Search for the cell housing the specified text and yield its (x, y) center coordinate. 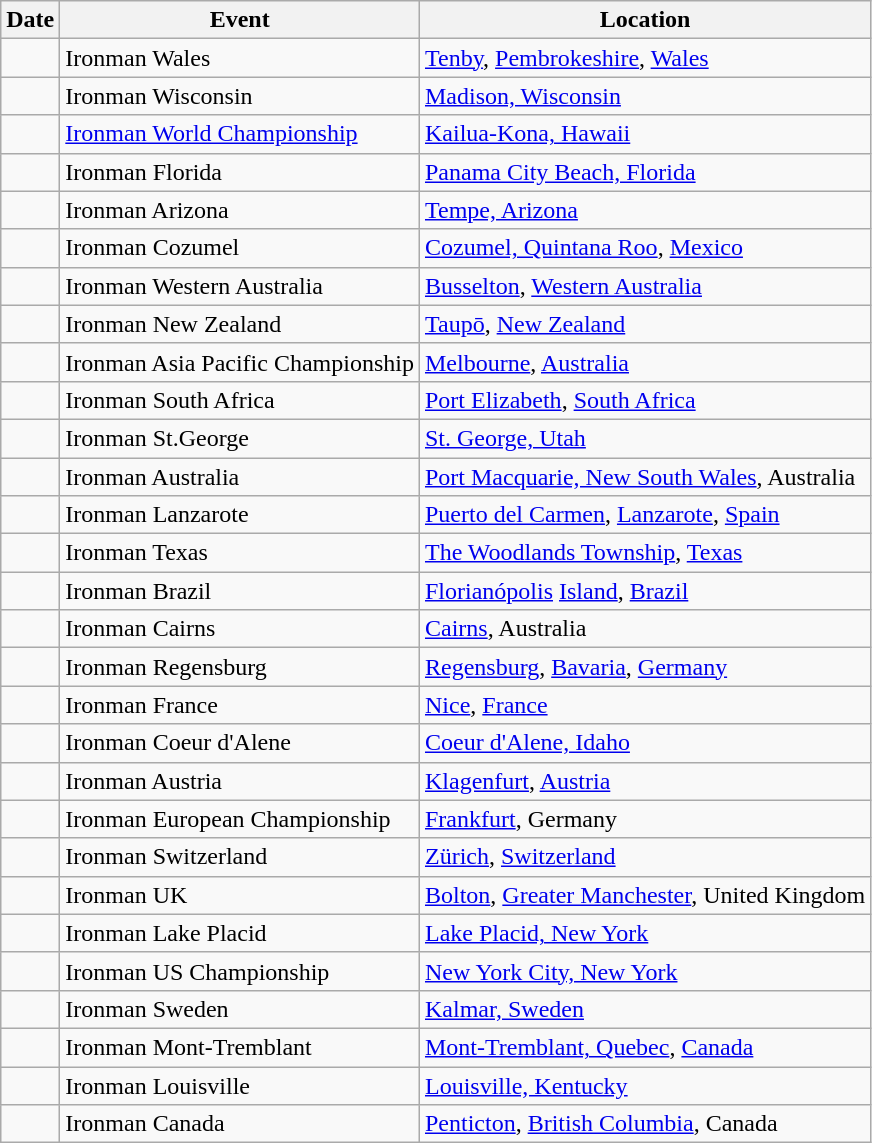
Panama City Beach, Florida (644, 172)
Bolton, Greater Manchester, United Kingdom (644, 895)
Event (240, 20)
Ironman Brazil (240, 591)
Ironman France (240, 705)
Tempe, Arizona (644, 210)
Port Elizabeth, South Africa (644, 400)
Ironman Coeur d'Alene (240, 743)
Taupō, New Zealand (644, 324)
Klagenfurt, Austria (644, 781)
Lake Placid, New York (644, 933)
Tenby, Pembrokeshire, Wales (644, 58)
Ironman Canada (240, 1124)
Frankfurt, Germany (644, 819)
Location (644, 20)
Ironman World Championship (240, 134)
Ironman Austria (240, 781)
Ironman European Championship (240, 819)
Ironman Lanzarote (240, 515)
Ironman UK (240, 895)
Ironman Mont-Tremblant (240, 1047)
Ironman South Africa (240, 400)
Ironman Louisville (240, 1085)
Kalmar, Sweden (644, 1009)
Ironman St.George (240, 438)
Ironman Western Australia (240, 286)
Date (30, 20)
Florianópolis Island, Brazil (644, 591)
St. George, Utah (644, 438)
Mont-Tremblant, Quebec, Canada (644, 1047)
Cairns, Australia (644, 629)
Busselton, Western Australia (644, 286)
Zürich, Switzerland (644, 857)
Ironman Switzerland (240, 857)
Ironman Regensburg (240, 667)
Cozumel, Quintana Roo, Mexico (644, 248)
Ironman Lake Placid (240, 933)
Ironman New Zealand (240, 324)
Ironman US Championship (240, 971)
Ironman Sweden (240, 1009)
Ironman Wisconsin (240, 96)
Regensburg, Bavaria, Germany (644, 667)
Kailua-Kona, Hawaii (644, 134)
Puerto del Carmen, Lanzarote, Spain (644, 515)
The Woodlands Township, Texas (644, 553)
Melbourne, Australia (644, 362)
Ironman Cozumel (240, 248)
Ironman Asia Pacific Championship (240, 362)
Ironman Texas (240, 553)
Ironman Wales (240, 58)
Louisville, Kentucky (644, 1085)
Ironman Florida (240, 172)
Ironman Australia (240, 477)
New York City, New York (644, 971)
Ironman Arizona (240, 210)
Coeur d'Alene, Idaho (644, 743)
Penticton, British Columbia, Canada (644, 1124)
Nice, France (644, 705)
Madison, Wisconsin (644, 96)
Ironman Cairns (240, 629)
Port Macquarie, New South Wales, Australia (644, 477)
